Return the [X, Y] coordinate for the center point of the cell that contains the specified text.  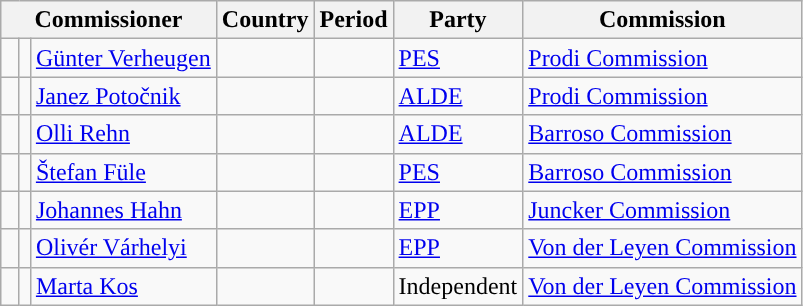
Olivér Várhelyi [123, 248]
Johannes Hahn [123, 210]
Commission [662, 20]
Party [458, 20]
Commissioner [109, 20]
Country [265, 20]
Period [354, 20]
Olli Rehn [123, 134]
Juncker Commission [662, 210]
Independent [458, 286]
Marta Kos [123, 286]
Štefan Füle [123, 172]
Günter Verheugen [123, 58]
Janez Potočnik [123, 96]
